Pinpoint the cell where the given text exists, returning its (x, y) midpoint coordinate. 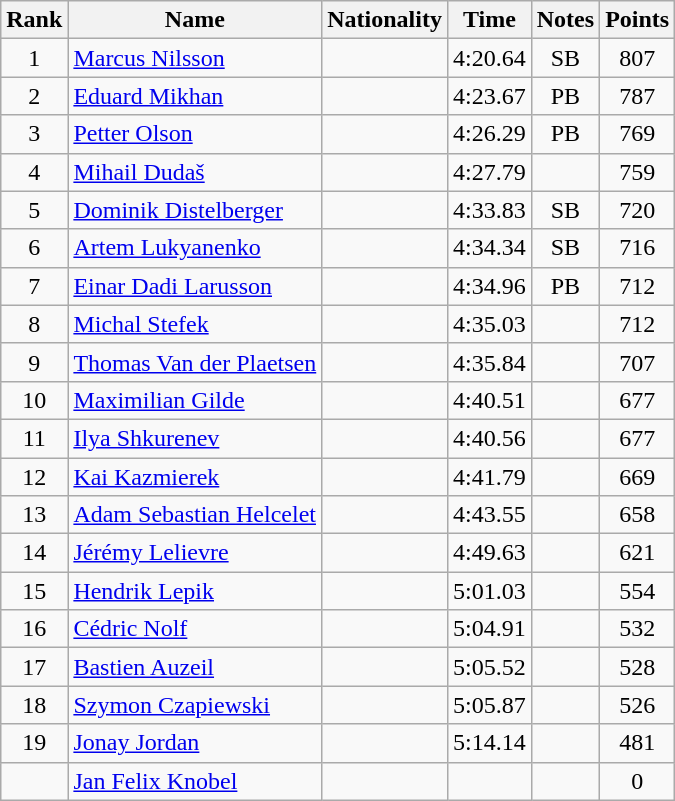
4:49.63 (489, 553)
720 (638, 210)
7 (34, 286)
716 (638, 248)
4:27.79 (489, 172)
532 (638, 629)
Bastien Auzeil (195, 667)
4:41.79 (489, 477)
19 (34, 743)
Artem Lukyanenko (195, 248)
9 (34, 362)
4:34.96 (489, 286)
5:04.91 (489, 629)
5:05.52 (489, 667)
Adam Sebastian Helcelet (195, 515)
4:40.51 (489, 400)
5:05.87 (489, 705)
Jonay Jordan (195, 743)
4:26.29 (489, 134)
1 (34, 58)
Petter Olson (195, 134)
17 (34, 667)
554 (638, 591)
759 (638, 172)
Notes (565, 20)
0 (638, 781)
16 (34, 629)
13 (34, 515)
4:20.64 (489, 58)
526 (638, 705)
Dominik Distelberger (195, 210)
Name (195, 20)
Jan Felix Knobel (195, 781)
4:43.55 (489, 515)
Einar Dadi Larusson (195, 286)
Nationality (385, 20)
707 (638, 362)
807 (638, 58)
Hendrik Lepik (195, 591)
Eduard Mikhan (195, 96)
6 (34, 248)
769 (638, 134)
Kai Kazmierek (195, 477)
4:35.03 (489, 324)
Jérémy Lelievre (195, 553)
Mihail Dudaš (195, 172)
481 (638, 743)
10 (34, 400)
787 (638, 96)
5 (34, 210)
Time (489, 20)
2 (34, 96)
5:14.14 (489, 743)
Rank (34, 20)
Points (638, 20)
658 (638, 515)
Marcus Nilsson (195, 58)
Thomas Van der Plaetsen (195, 362)
Ilya Shkurenev (195, 438)
4:33.83 (489, 210)
Szymon Czapiewski (195, 705)
Cédric Nolf (195, 629)
4:35.84 (489, 362)
669 (638, 477)
3 (34, 134)
Michal Stefek (195, 324)
12 (34, 477)
15 (34, 591)
11 (34, 438)
4 (34, 172)
8 (34, 324)
4:40.56 (489, 438)
Maximilian Gilde (195, 400)
14 (34, 553)
621 (638, 553)
4:23.67 (489, 96)
18 (34, 705)
4:34.34 (489, 248)
5:01.03 (489, 591)
528 (638, 667)
